Extract the [X, Y] coordinate from the center of the cell holding the provided text.  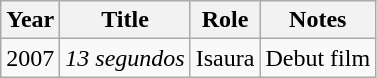
Debut film [318, 58]
Isaura [225, 58]
13 segundos [125, 58]
Year [30, 20]
2007 [30, 58]
Title [125, 20]
Role [225, 20]
Notes [318, 20]
